Find where the given text appears and provide that cell's center as (X, Y) coordinate. 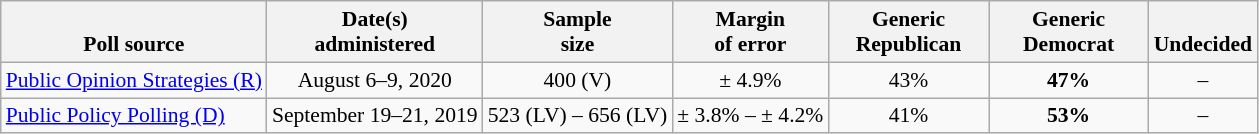
GenericDemocrat (1069, 32)
GenericRepublican (908, 32)
43% (908, 80)
September 19–21, 2019 (375, 116)
Date(s)administered (375, 32)
August 6–9, 2020 (375, 80)
Public Policy Polling (D) (134, 116)
± 3.8% – ± 4.2% (750, 116)
400 (V) (578, 80)
47% (1069, 80)
± 4.9% (750, 80)
523 (LV) – 656 (LV) (578, 116)
Poll source (134, 32)
Samplesize (578, 32)
Marginof error (750, 32)
41% (908, 116)
53% (1069, 116)
Public Opinion Strategies (R) (134, 80)
Undecided (1203, 32)
